Scan for the cell matching the given text and deliver its [X, Y] coordinate at center. 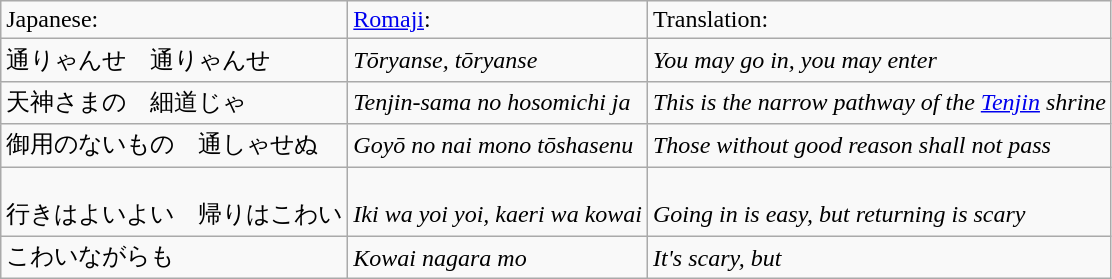
This is the narrow pathway of the Tenjin shrine [879, 102]
Iki wa yoi yoi, kaeri wa kowai [498, 201]
天神さまの 細道じゃ [174, 102]
御用のないもの 通しゃせぬ [174, 146]
通りゃんせ 通りゃんせ [174, 60]
Tenjin-sama no hosomichi ja [498, 102]
Japanese: [174, 20]
Going in is easy, but returning is scary [879, 201]
You may go in, you may enter [879, 60]
It's scary, but [879, 258]
行きはよいよい 帰りはこわい [174, 201]
Tōryanse, tōryanse [498, 60]
Romaji: [498, 20]
Translation: [879, 20]
Goyō no nai mono tōshasenu [498, 146]
Those without good reason shall not pass [879, 146]
Kowai nagara mo [498, 258]
こわいながらも [174, 258]
